Return the (x, y) coordinate for the center point of the cell that contains the specified text.  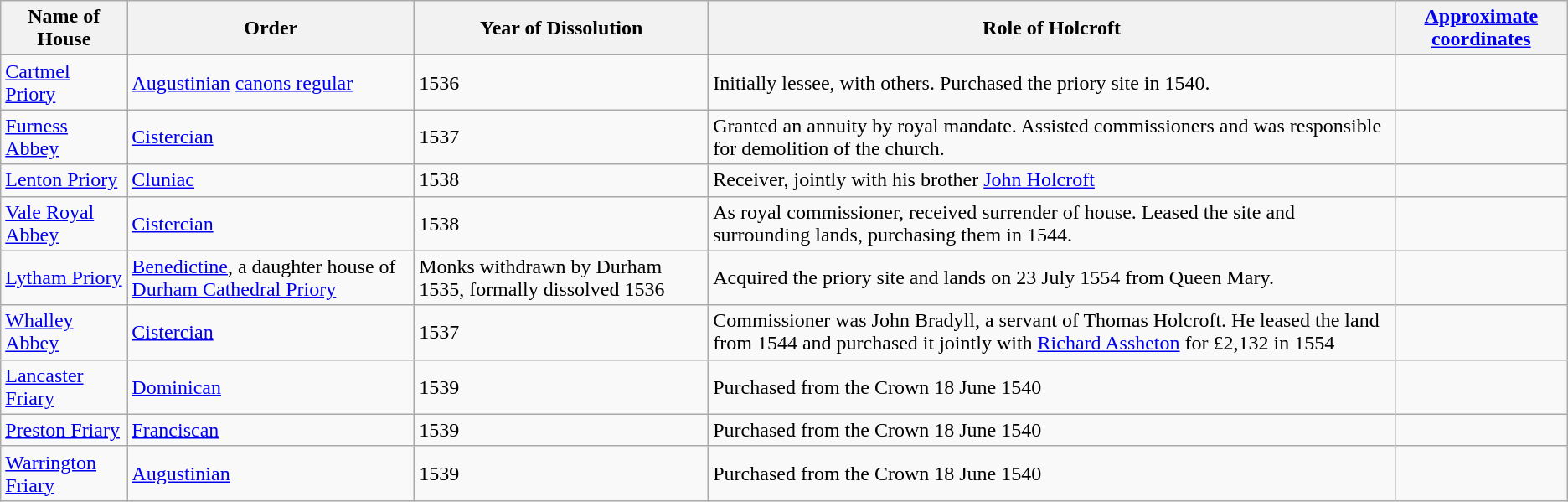
Initially lessee, with others. Purchased the priory site in 1540. (1052, 82)
Franciscan (271, 430)
Warrington Friary (64, 473)
Augustinian (271, 473)
Whalley Abbey (64, 332)
Vale Royal Abbey (64, 223)
1536 (561, 82)
As royal commissioner, received surrender of house. Leased the site and surrounding lands, purchasing them in 1544. (1052, 223)
Name of House (64, 28)
Acquired the priory site and lands on 23 July 1554 from Queen Mary. (1052, 278)
Furness Abbey (64, 137)
Receiver, jointly with his brother John Holcroft (1052, 180)
Benedictine, a daughter house of Durham Cathedral Priory (271, 278)
Order (271, 28)
Approximate coordinates (1481, 28)
Cluniac (271, 180)
Year of Dissolution (561, 28)
Lancaster Friary (64, 387)
Monks withdrawn by Durham 1535, formally dissolved 1536 (561, 278)
Preston Friary (64, 430)
Augustinian canons regular (271, 82)
Lytham Priory (64, 278)
Cartmel Priory (64, 82)
Lenton Priory (64, 180)
Dominican (271, 387)
Granted an annuity by royal mandate. Assisted commissioners and was responsible for demolition of the church. (1052, 137)
Role of Holcroft (1052, 28)
